Find where the given text appears and provide that cell's center as [X, Y] coordinate. 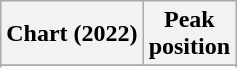
Chart (2022) [72, 34]
Peakposition [189, 34]
